Scan for the cell matching the given text and deliver its [x, y] coordinate at center. 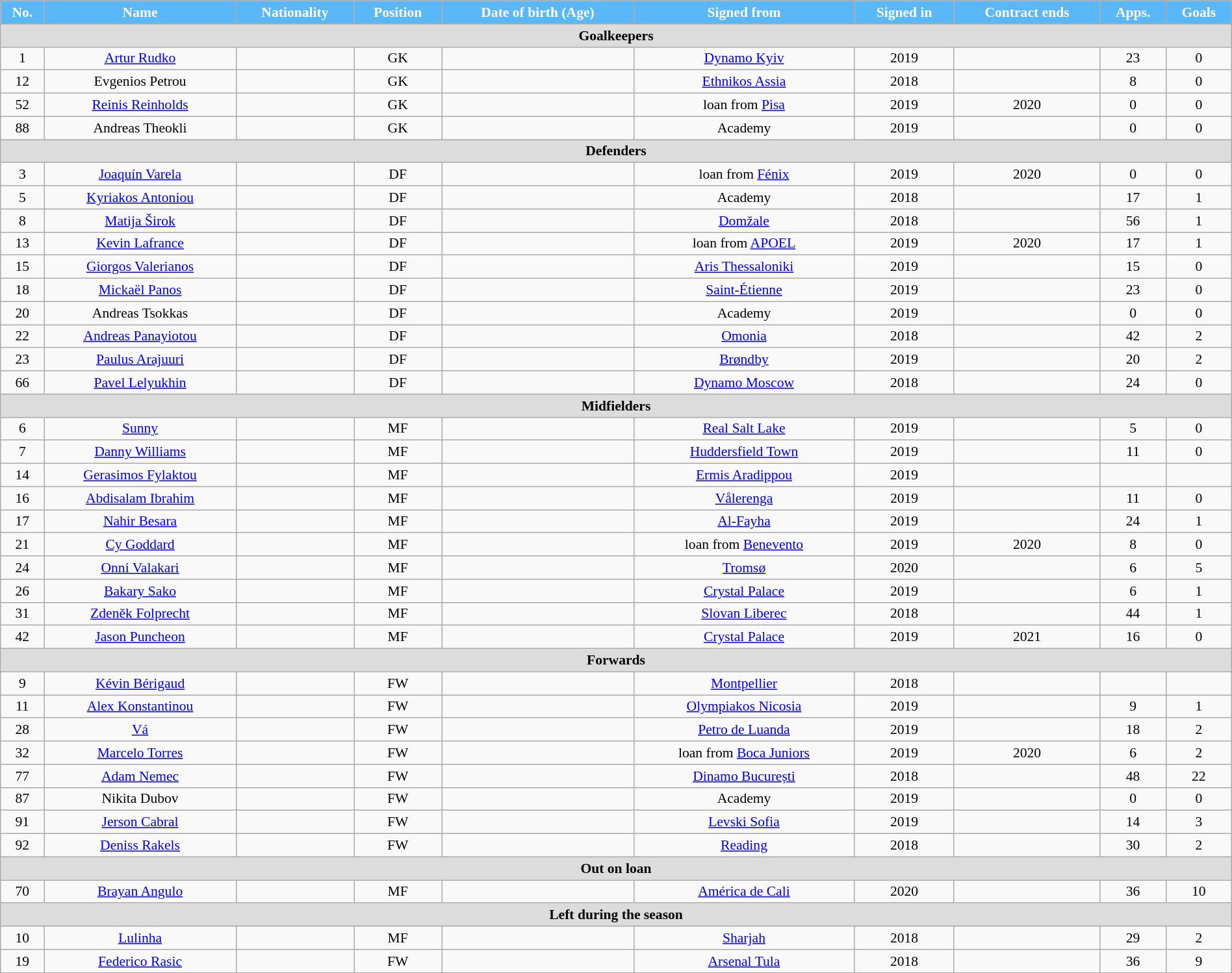
Bakary Sako [140, 591]
No. [22, 12]
Petro de Luanda [744, 730]
Sunny [140, 429]
Matija Širok [140, 221]
Brøndby [744, 360]
Forwards [616, 661]
Kévin Bérigaud [140, 683]
Defenders [616, 151]
Name [140, 12]
Dynamo Kyiv [744, 58]
Omonia [744, 336]
Joaquín Varela [140, 175]
31 [22, 614]
48 [1133, 776]
Out on loan [616, 868]
Onni Valakari [140, 568]
Pavel Lelyukhin [140, 383]
44 [1133, 614]
Alex Konstantinou [140, 707]
Goalkeepers [616, 36]
Slovan Liberec [744, 614]
Cy Goddard [140, 545]
Federico Rasic [140, 961]
Real Salt Lake [744, 429]
Levski Sofia [744, 822]
21 [22, 545]
77 [22, 776]
13 [22, 244]
Lulinha [140, 938]
Arsenal Tula [744, 961]
52 [22, 105]
Sharjah [744, 938]
Contract ends [1027, 12]
loan from Benevento [744, 545]
Tromsø [744, 568]
Dynamo Moscow [744, 383]
América de Cali [744, 892]
92 [22, 846]
Vá [140, 730]
88 [22, 128]
Signed in [905, 12]
Jason Puncheon [140, 637]
Ermis Aradippou [744, 475]
Dinamo București [744, 776]
Evgenios Petrou [140, 82]
2021 [1027, 637]
7 [22, 452]
70 [22, 892]
loan from Boca Juniors [744, 753]
Midfielders [616, 406]
Ethnikos Assia [744, 82]
Jerson Cabral [140, 822]
Kyriakos Antoniou [140, 197]
Andreas Tsokkas [140, 313]
Kevin Lafrance [140, 244]
Reinis Reinholds [140, 105]
32 [22, 753]
Adam Nemec [140, 776]
19 [22, 961]
26 [22, 591]
Abdisalam Ibrahim [140, 498]
Domžale [744, 221]
loan from Fénix [744, 175]
Danny Williams [140, 452]
Apps. [1133, 12]
Deniss Rakels [140, 846]
Position [398, 12]
Gerasimos Fylaktou [140, 475]
Zdeněk Folprecht [140, 614]
Andreas Theokli [140, 128]
87 [22, 799]
Aris Thessaloniki [744, 267]
Saint-Étienne [744, 290]
12 [22, 82]
loan from Pisa [744, 105]
Huddersfield Town [744, 452]
Artur Rudko [140, 58]
Signed from [744, 12]
28 [22, 730]
Goals [1198, 12]
29 [1133, 938]
56 [1133, 221]
Andreas Panayiotou [140, 336]
Left during the season [616, 915]
Date of birth (Age) [538, 12]
Reading [744, 846]
66 [22, 383]
Olympiakos Nicosia [744, 707]
Al-Fayha [744, 522]
loan from APOEL [744, 244]
Brayan Angulo [140, 892]
Montpellier [744, 683]
30 [1133, 846]
Mickaël Panos [140, 290]
Vålerenga [744, 498]
91 [22, 822]
Giorgos Valerianos [140, 267]
Nikita Dubov [140, 799]
Paulus Arajuuri [140, 360]
Nahir Besara [140, 522]
Marcelo Torres [140, 753]
Nationality [295, 12]
